Scan for the cell matching the given text and deliver its [x, y] coordinate at center. 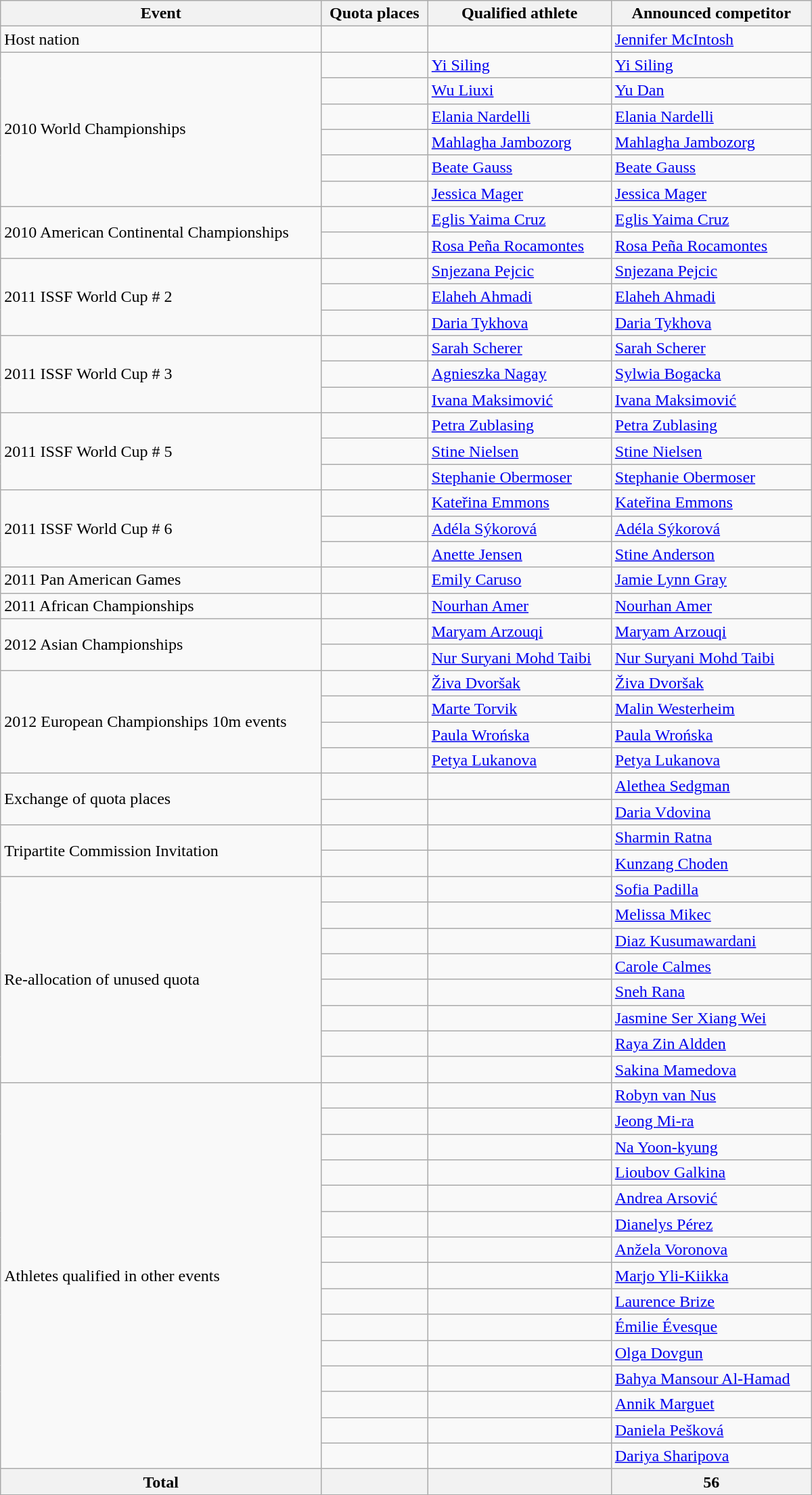
Athletes qualified in other events [161, 1275]
Andrea Arsović [711, 1199]
Host nation [161, 39]
56 [711, 1481]
Olga Dovgun [711, 1353]
Quota places [375, 14]
Carole Calmes [711, 966]
2011 African Championships [161, 606]
2010 American Continental Championships [161, 232]
Marjo Yli-Kiikka [711, 1276]
2012 European Championships 10m events [161, 721]
Sylwia Bogacka [711, 374]
Event [161, 14]
Marte Torvik [520, 709]
Sakina Mamedova [711, 1069]
Re-allocation of unused quota [161, 979]
2012 Asian Championships [161, 644]
Yu Dan [711, 91]
Exchange of quota places [161, 799]
Sofia Padilla [711, 889]
Kunzang Choden [711, 864]
2010 World Championships [161, 129]
Raya Zin Aldden [711, 1044]
2011 ISSF World Cup # 2 [161, 296]
Jamie Lynn Gray [711, 580]
Lioubov Galkina [711, 1173]
Sneh Rana [711, 992]
Melissa Mikec [711, 915]
Dianelys Pérez [711, 1224]
Daniela Pešková [711, 1430]
Robyn van Nus [711, 1095]
Anette Jensen [520, 554]
Jeong Mi-ra [711, 1121]
Anžela Voronova [711, 1250]
Laurence Brize [711, 1301]
Émilie Évesque [711, 1327]
Na Yoon-kyung [711, 1147]
Annik Marguet [711, 1404]
Daria Vdovina [711, 812]
Announced competitor [711, 14]
Tripartite Commission Invitation [161, 851]
Wu Liuxi [520, 91]
Jasmine Ser Xiang Wei [711, 1018]
Jennifer McIntosh [711, 39]
2011 ISSF World Cup # 3 [161, 374]
Bahya Mansour Al-Hamad [711, 1379]
Dariya Sharipova [711, 1456]
2011 Pan American Games [161, 580]
Total [161, 1481]
Sharmin Ratna [711, 838]
Malin Westerheim [711, 709]
2011 ISSF World Cup # 5 [161, 451]
Stine Anderson [711, 554]
Agnieszka Nagay [520, 374]
2011 ISSF World Cup # 6 [161, 529]
Diaz Kusumawardani [711, 941]
Qualified athlete [520, 14]
Alethea Sedgman [711, 786]
Emily Caruso [520, 580]
